Identify which cell holds the provided text, then report its [x, y] central coordinate. 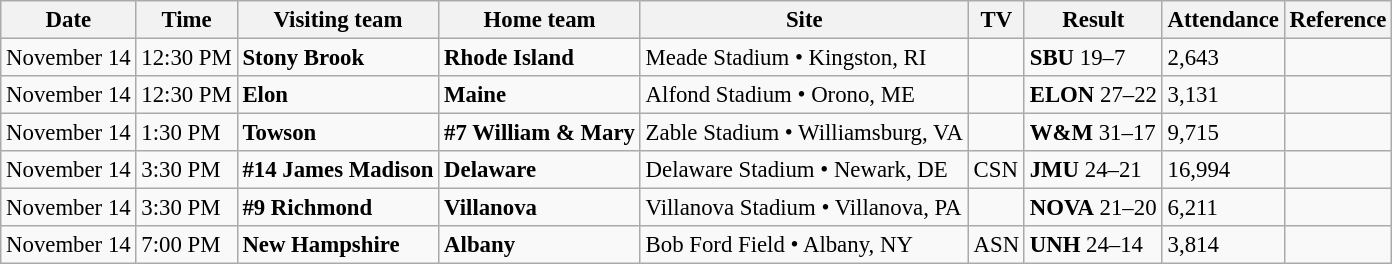
Towson [338, 133]
CSN [996, 170]
ELON 27–22 [1093, 95]
Villanova [540, 208]
Reference [1338, 20]
Attendance [1223, 20]
Date [68, 20]
Zable Stadium • Williamsburg, VA [804, 133]
Delaware Stadium • Newark, DE [804, 170]
Stony Brook [338, 58]
NOVA 21–20 [1093, 208]
#14 James Madison [338, 170]
UNH 24–14 [1093, 245]
2,643 [1223, 58]
New Hampshire [338, 245]
Result [1093, 20]
SBU 19–7 [1093, 58]
Time [186, 20]
Rhode Island [540, 58]
7:00 PM [186, 245]
Meade Stadium • Kingston, RI [804, 58]
Alfond Stadium • Orono, ME [804, 95]
Elon [338, 95]
Home team [540, 20]
W&M 31–17 [1093, 133]
3,814 [1223, 245]
Visiting team [338, 20]
#9 Richmond [338, 208]
9,715 [1223, 133]
16,994 [1223, 170]
TV [996, 20]
Villanova Stadium • Villanova, PA [804, 208]
Maine [540, 95]
Bob Ford Field • Albany, NY [804, 245]
ASN [996, 245]
6,211 [1223, 208]
Site [804, 20]
Delaware [540, 170]
3,131 [1223, 95]
JMU 24–21 [1093, 170]
1:30 PM [186, 133]
Albany [540, 245]
#7 William & Mary [540, 133]
